Locate the cell with the specified text and output its [x, y] center coordinate. 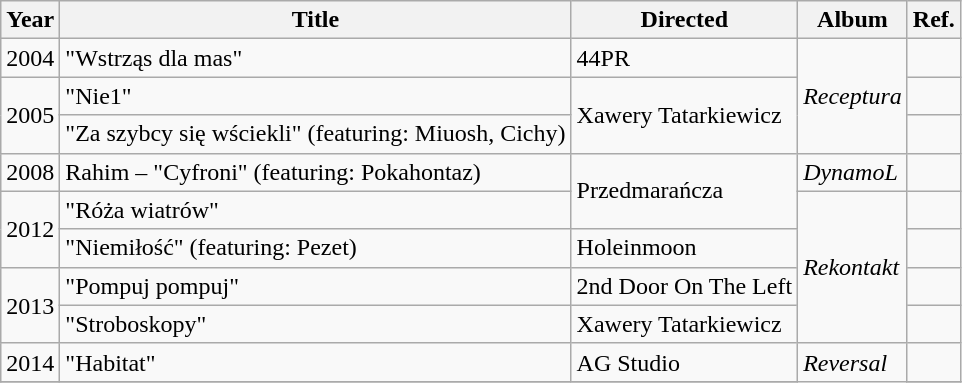
Title [316, 20]
Ref. [934, 20]
44PR [684, 58]
Album [853, 20]
Directed [684, 20]
"Pompuj pompuj" [316, 286]
2014 [30, 362]
"Wstrząs dla mas" [316, 58]
DynamoL [853, 172]
2nd Door On The Left [684, 286]
Year [30, 20]
Rekontakt [853, 267]
2013 [30, 305]
Receptura [853, 96]
"Stroboskopy" [316, 324]
Rahim – "Cyfroni" (featuring: Pokahontaz) [316, 172]
2005 [30, 115]
"Habitat" [316, 362]
"Niemiłość" (featuring: Pezet) [316, 248]
Reversal [853, 362]
2012 [30, 229]
2008 [30, 172]
"Róża wiatrów" [316, 210]
"Za szybcy się wściekli" (featuring: Miuosh, Cichy) [316, 134]
AG Studio [684, 362]
2004 [30, 58]
"Nie1" [316, 96]
Przedmarańcza [684, 191]
Holeinmoon [684, 248]
